Pinpoint the cell where the given text exists, returning its [x, y] midpoint coordinate. 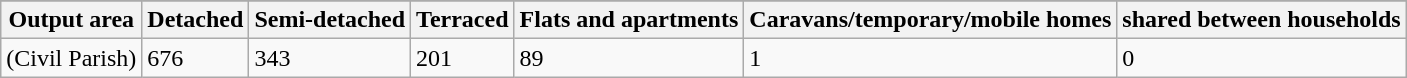
Output area [72, 20]
1 [930, 58]
343 [330, 58]
Detached [196, 20]
Flats and apartments [629, 20]
676 [196, 58]
shared between households [1262, 20]
Caravans/temporary/mobile homes [930, 20]
201 [462, 58]
0 [1262, 58]
Semi-detached [330, 20]
89 [629, 58]
Terraced [462, 20]
(Civil Parish) [72, 58]
